Output the (x, y) coordinate of the center of the cell containing the given text.  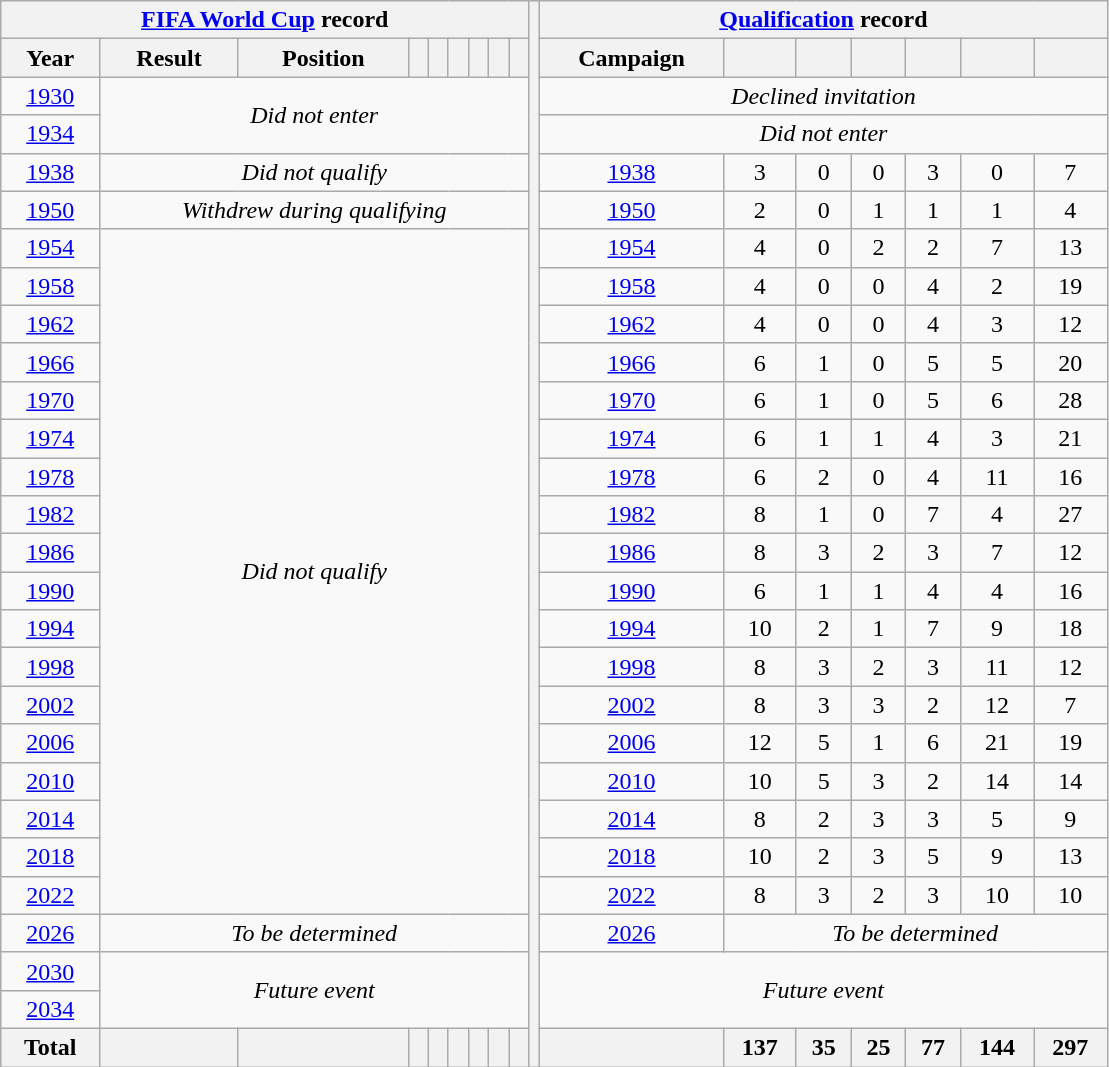
27 (1070, 515)
18 (1070, 629)
144 (996, 1047)
Result (170, 58)
Qualification record (824, 20)
Position (323, 58)
28 (1070, 400)
77 (934, 1047)
2030 (50, 971)
137 (760, 1047)
297 (1070, 1047)
35 (824, 1047)
FIFA World Cup record (265, 20)
20 (1070, 362)
2034 (50, 1009)
1934 (50, 134)
25 (878, 1047)
1930 (50, 96)
Declined invitation (824, 96)
Year (50, 58)
Withdrew during qualifying (314, 210)
Campaign (632, 58)
Total (50, 1047)
